For the text-containing cell, return its midpoint in (X, Y) coordinate format. 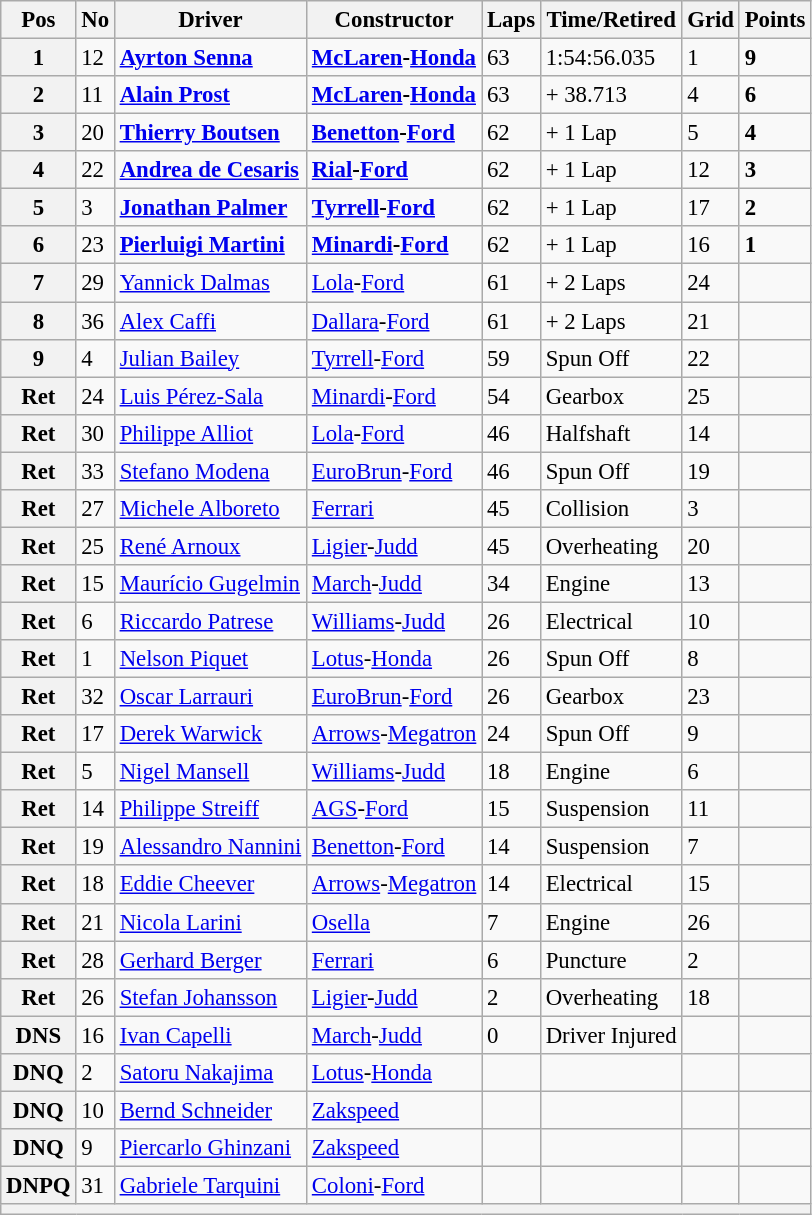
Philippe Alliot (210, 433)
Puncture (611, 960)
Coloni-Ford (394, 1185)
Nigel Mansell (210, 772)
Ayrton Senna (210, 58)
Gerhard Berger (210, 960)
28 (95, 960)
Nicola Larini (210, 922)
59 (512, 358)
Grid (710, 20)
Points (774, 20)
Collision (611, 509)
+ 38.713 (611, 95)
Gabriele Tarquini (210, 1185)
Laps (512, 20)
32 (95, 697)
Alex Caffi (210, 321)
Stefano Modena (210, 471)
AGS-Ford (394, 809)
Michele Alboreto (210, 509)
Yannick Dalmas (210, 283)
29 (95, 283)
27 (95, 509)
Rial-Ford (394, 170)
Osella (394, 922)
Pierluigi Martini (210, 245)
1:54:56.035 (611, 58)
Pos (38, 20)
Maurício Gugelmin (210, 584)
31 (95, 1185)
Andrea de Cesaris (210, 170)
Luis Pérez-Sala (210, 396)
30 (95, 433)
Time/Retired (611, 20)
Derek Warwick (210, 734)
Constructor (394, 20)
Driver (210, 20)
54 (512, 396)
No (95, 20)
0 (512, 1035)
René Arnoux (210, 546)
34 (512, 584)
Julian Bailey (210, 358)
Nelson Piquet (210, 659)
Oscar Larrauri (210, 697)
13 (710, 584)
Dallara-Ford (394, 321)
Driver Injured (611, 1035)
Thierry Boutsen (210, 133)
36 (95, 321)
Halfshaft (611, 433)
Jonathan Palmer (210, 208)
Ivan Capelli (210, 1035)
DNPQ (38, 1185)
Alain Prost (210, 95)
Bernd Schneider (210, 1110)
DNS (38, 1035)
Eddie Cheever (210, 885)
Riccardo Patrese (210, 621)
Piercarlo Ghinzani (210, 1148)
Alessandro Nannini (210, 847)
Philippe Streiff (210, 809)
33 (95, 471)
Stefan Johansson (210, 997)
Satoru Nakajima (210, 1073)
